Return (X, Y) of the center of cell containing provided text 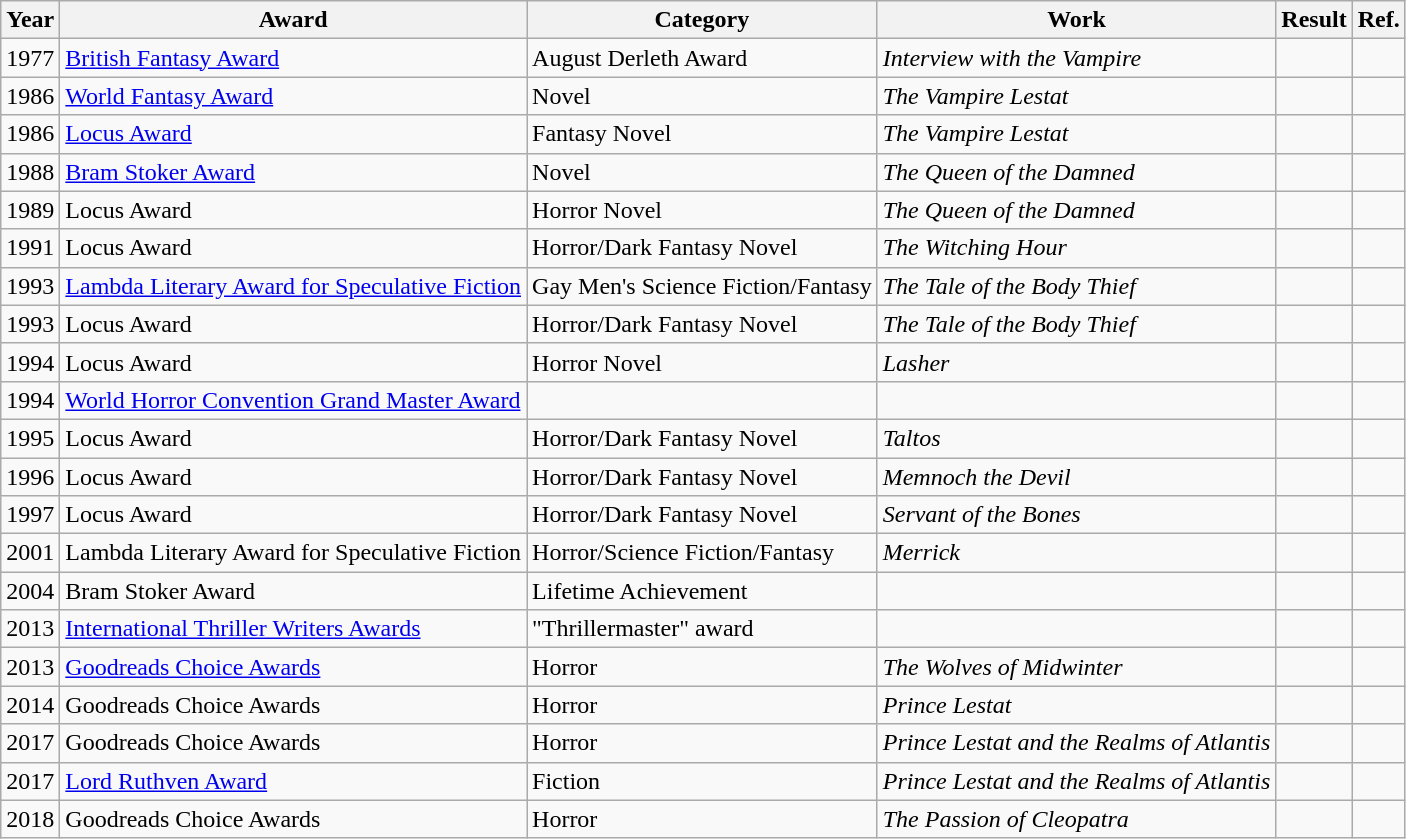
1997 (30, 515)
The Witching Hour (1076, 248)
Lord Ruthven Award (294, 781)
World Horror Convention Grand Master Award (294, 400)
Gay Men's Science Fiction/Fantasy (702, 286)
1988 (30, 172)
2018 (30, 819)
2014 (30, 705)
Year (30, 20)
Category (702, 20)
Servant of the Bones (1076, 515)
1996 (30, 477)
Result (1314, 20)
Prince Lestat (1076, 705)
International Thriller Writers Awards (294, 629)
Fantasy Novel (702, 134)
Horror/Science Fiction/Fantasy (702, 553)
Award (294, 20)
1989 (30, 210)
British Fantasy Award (294, 58)
World Fantasy Award (294, 96)
Fiction (702, 781)
Lasher (1076, 362)
1995 (30, 438)
The Passion of Cleopatra (1076, 819)
Taltos (1076, 438)
2004 (30, 591)
1977 (30, 58)
Lifetime Achievement (702, 591)
1991 (30, 248)
Memnoch the Devil (1076, 477)
Merrick (1076, 553)
"Thrillermaster" award (702, 629)
Ref. (1378, 20)
2001 (30, 553)
The Wolves of Midwinter (1076, 667)
Interview with the Vampire (1076, 58)
August Derleth Award (702, 58)
Work (1076, 20)
